Determine the [x, y] coordinate at the center of the cell enclosing the given text.  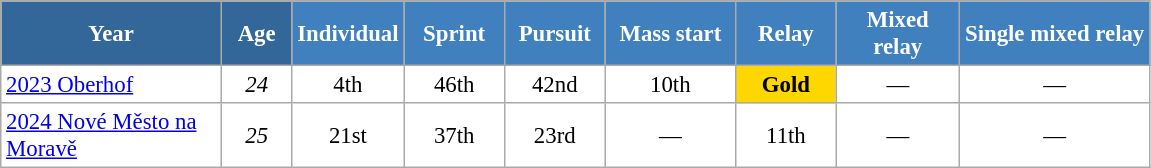
11th [786, 136]
Gold [786, 85]
24 [256, 85]
Relay [786, 34]
4th [348, 85]
10th [670, 85]
Individual [348, 34]
2024 Nové Město na Moravě [112, 136]
23rd [554, 136]
46th [454, 85]
42nd [554, 85]
Pursuit [554, 34]
25 [256, 136]
Mixed relay [898, 34]
Mass start [670, 34]
Age [256, 34]
Single mixed relay [1054, 34]
2023 Oberhof [112, 85]
21st [348, 136]
37th [454, 136]
Year [112, 34]
Sprint [454, 34]
